Locate the cell with the specified text and output its [X, Y] center coordinate. 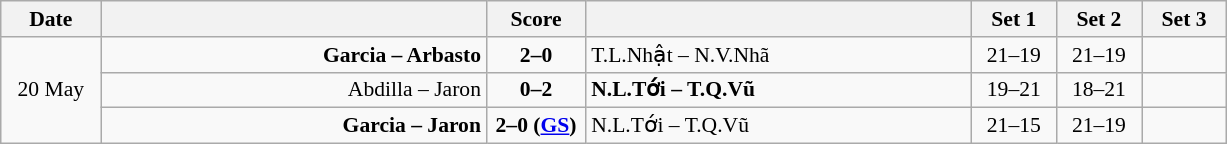
2–0 [536, 55]
Garcia – Arbasto [294, 55]
19–21 [1014, 90]
Set 2 [1098, 19]
Garcia – Jaron [294, 126]
T.L.Nhật – N.V.Nhã [778, 55]
0–2 [536, 90]
2–0 (GS) [536, 126]
Set 3 [1184, 19]
Set 1 [1014, 19]
18–21 [1098, 90]
Score [536, 19]
Abdilla – Jaron [294, 90]
Date [51, 19]
20 May [51, 90]
21–15 [1014, 126]
